Output the (X, Y) coordinate of the center of the cell containing the given text.  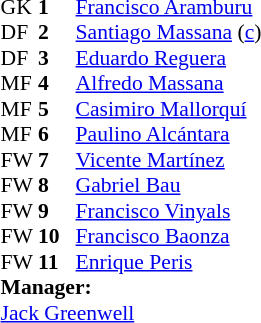
3 (57, 58)
10 (57, 237)
9 (57, 211)
8 (57, 185)
2 (57, 33)
5 (57, 109)
7 (57, 160)
6 (57, 135)
11 (57, 262)
4 (57, 83)
